Determine the [x, y] coordinate at the center of the cell enclosing the given text.  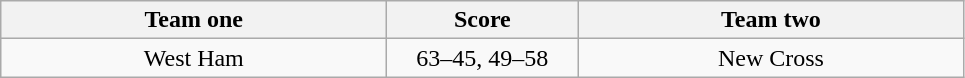
63–45, 49–58 [482, 58]
West Ham [194, 58]
New Cross [771, 58]
Score [482, 20]
Team two [771, 20]
Team one [194, 20]
